Identify which cell holds the provided text, then report its (X, Y) central coordinate. 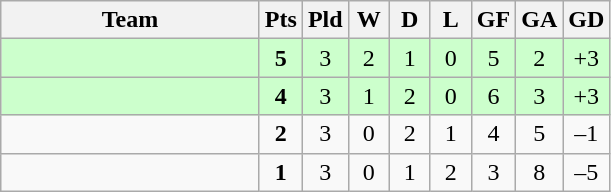
GD (586, 20)
Pts (280, 20)
GA (540, 20)
L (450, 20)
Pld (325, 20)
W (368, 20)
6 (493, 96)
Team (130, 20)
–5 (586, 172)
D (410, 20)
GF (493, 20)
8 (540, 172)
–1 (586, 134)
